Scan for the cell matching the given text and deliver its [X, Y] coordinate at center. 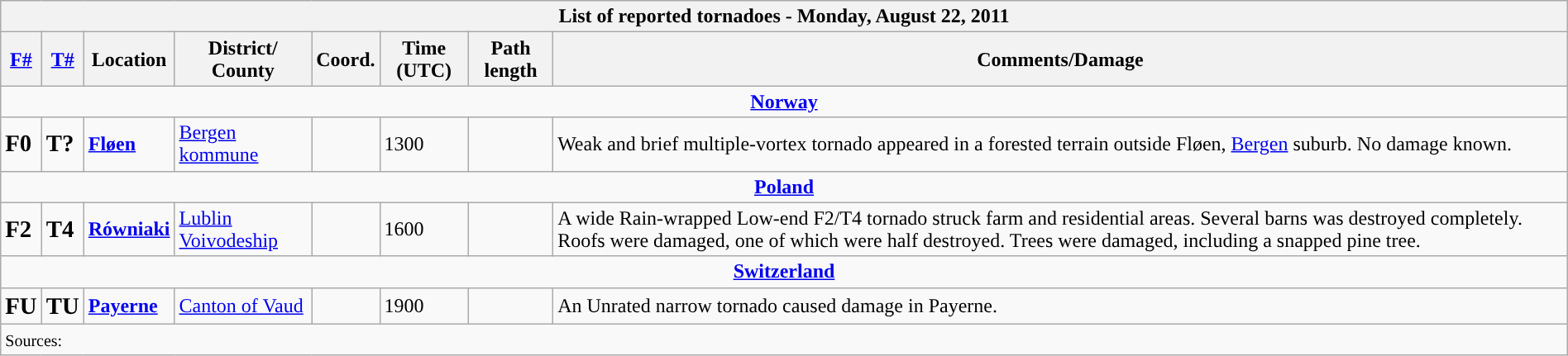
District/County [243, 59]
Time (UTC) [423, 59]
Coord. [346, 59]
Comments/Damage [1060, 59]
Canton of Vaud [243, 306]
List of reported tornadoes - Monday, August 22, 2011 [784, 17]
1300 [423, 144]
Location [129, 59]
T4 [63, 230]
Bergen kommune [243, 144]
Sources: [784, 339]
Lublin Voivodeship [243, 230]
Switzerland [784, 272]
F# [22, 59]
Fløen [129, 144]
T# [63, 59]
TU [63, 306]
F0 [22, 144]
1600 [423, 230]
Payerne [129, 306]
Równiaki [129, 230]
An Unrated narrow tornado caused damage in Payerne. [1060, 306]
F2 [22, 230]
T? [63, 144]
1900 [423, 306]
Norway [784, 102]
Weak and brief multiple-vortex tornado appeared in a forested terrain outside Fløen, Bergen suburb. No damage known. [1060, 144]
FU [22, 306]
Path length [510, 59]
Poland [784, 187]
